Find where the given text appears and provide that cell's center as (X, Y) coordinate. 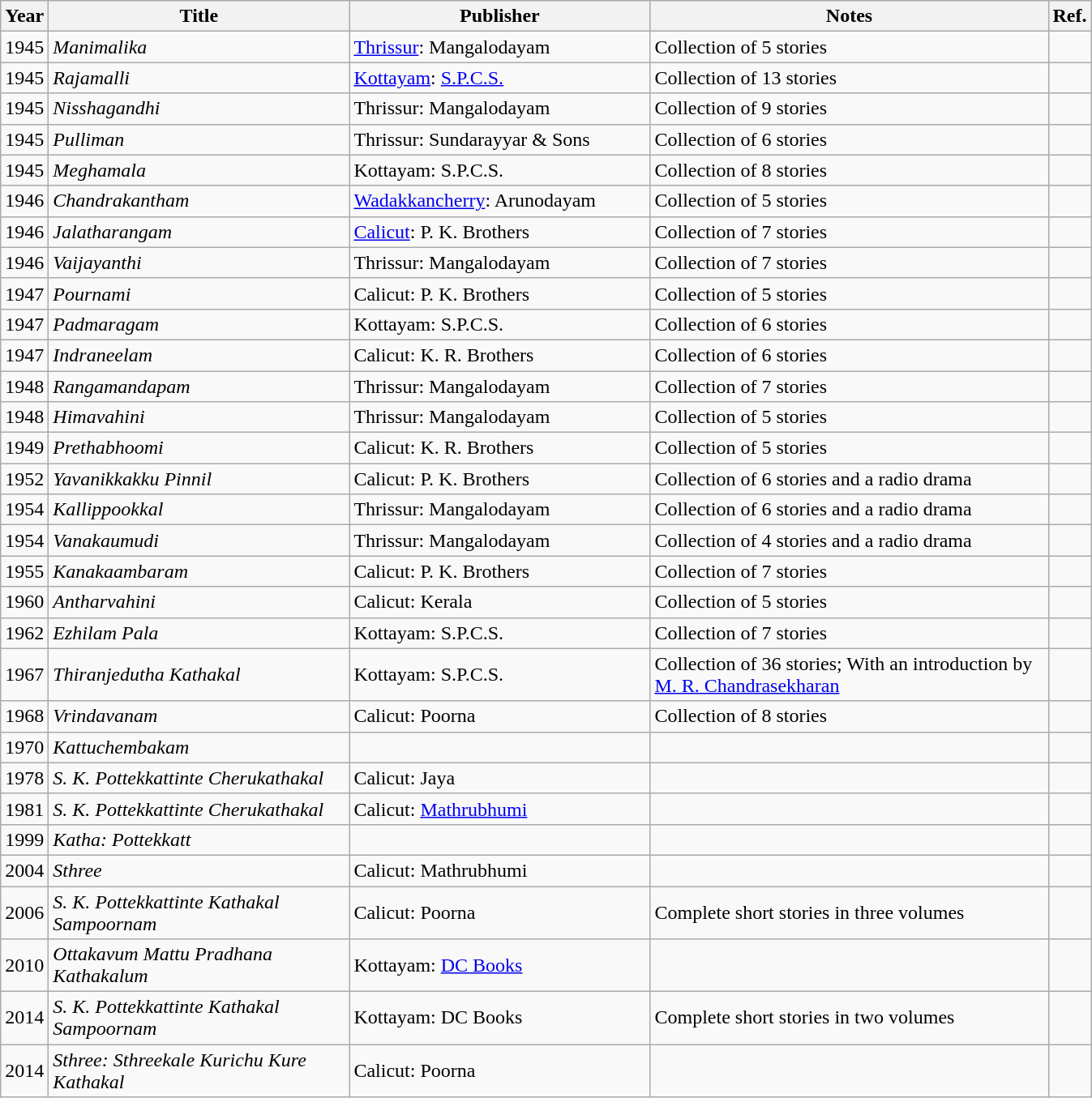
Complete short stories in three volumes (850, 912)
Ref. (1070, 16)
Himavahini (199, 417)
2004 (24, 870)
Publisher (499, 16)
Collection of 4 stories and a radio drama (850, 540)
Antharvahini (199, 602)
1967 (24, 674)
Pournami (199, 293)
1952 (24, 479)
Vaijayanthi (199, 263)
Collection of 13 stories (850, 78)
Sthree (199, 870)
Meghamala (199, 170)
2010 (24, 966)
Thiranjedutha Kathakal (199, 674)
Rangamandapam (199, 387)
Vrindavanam (199, 716)
Kanakaambaram (199, 571)
1955 (24, 571)
1968 (24, 716)
Calicut: Jaya (499, 778)
Prethabhoomi (199, 448)
Wadakkancherry: Arunodayam (499, 201)
Thrissur: Sundarayyar & Sons (499, 139)
Padmaragam (199, 324)
1962 (24, 633)
Collection of 36 stories; With an introduction by M. R. Chandrasekharan (850, 674)
Manimalika (199, 47)
1949 (24, 448)
Nisshagandhi (199, 109)
Indraneelam (199, 355)
1978 (24, 778)
Kattuchembakam (199, 747)
Title (199, 16)
Jalatharangam (199, 232)
Collection of 9 stories (850, 109)
Sthree: Sthreekale Kurichu Kure Kathakal (199, 1071)
Rajamalli (199, 78)
1999 (24, 840)
Kallippookkal (199, 510)
1960 (24, 602)
Katha: Pottekkatt (199, 840)
Ottakavum Mattu Pradhana Kathakalum (199, 966)
Chandrakantham (199, 201)
Complete short stories in two volumes (850, 1018)
Ezhilam Pala (199, 633)
2006 (24, 912)
Notes (850, 16)
1970 (24, 747)
Vanakaumudi (199, 540)
Year (24, 16)
Pulliman (199, 139)
Calicut: Kerala (499, 602)
1981 (24, 809)
Yavanikkakku Pinnil (199, 479)
